Provide the [X, Y] coordinate of the cell's center where the given text is located.  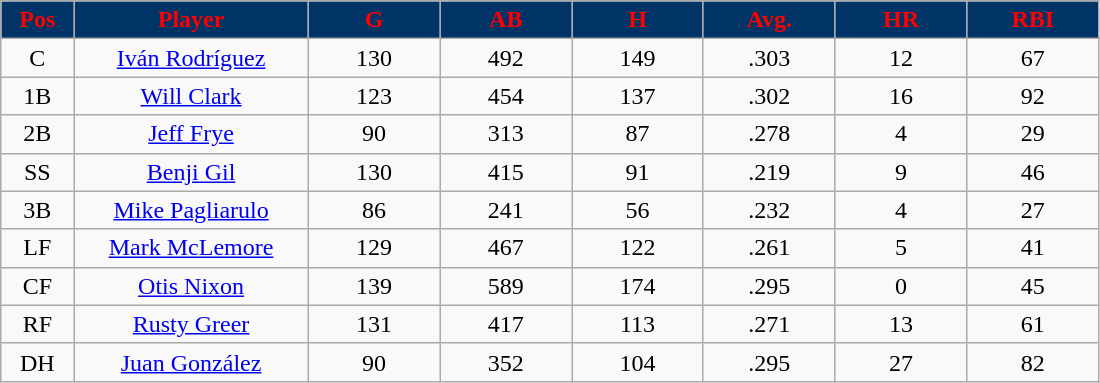
CF [38, 286]
12 [901, 58]
417 [506, 324]
Rusty Greer [191, 324]
82 [1033, 362]
589 [506, 286]
9 [901, 172]
87 [638, 134]
92 [1033, 96]
174 [638, 286]
139 [374, 286]
LF [38, 248]
Benji Gil [191, 172]
86 [374, 210]
H [638, 20]
415 [506, 172]
41 [1033, 248]
137 [638, 96]
45 [1033, 286]
.232 [769, 210]
.271 [769, 324]
352 [506, 362]
Will Clark [191, 96]
.302 [769, 96]
149 [638, 58]
G [374, 20]
Mark McLemore [191, 248]
61 [1033, 324]
113 [638, 324]
492 [506, 58]
123 [374, 96]
Mike Pagliarulo [191, 210]
67 [1033, 58]
.303 [769, 58]
313 [506, 134]
SS [38, 172]
16 [901, 96]
Avg. [769, 20]
RBI [1033, 20]
Juan González [191, 362]
Pos [38, 20]
29 [1033, 134]
241 [506, 210]
467 [506, 248]
.261 [769, 248]
Otis Nixon [191, 286]
1B [38, 96]
5 [901, 248]
46 [1033, 172]
DH [38, 362]
.278 [769, 134]
122 [638, 248]
104 [638, 362]
Player [191, 20]
Jeff Frye [191, 134]
RF [38, 324]
C [38, 58]
2B [38, 134]
91 [638, 172]
129 [374, 248]
Iván Rodríguez [191, 58]
131 [374, 324]
3B [38, 210]
HR [901, 20]
AB [506, 20]
13 [901, 324]
454 [506, 96]
0 [901, 286]
.219 [769, 172]
56 [638, 210]
